Locate the cell with the specified text and output its [X, Y] center coordinate. 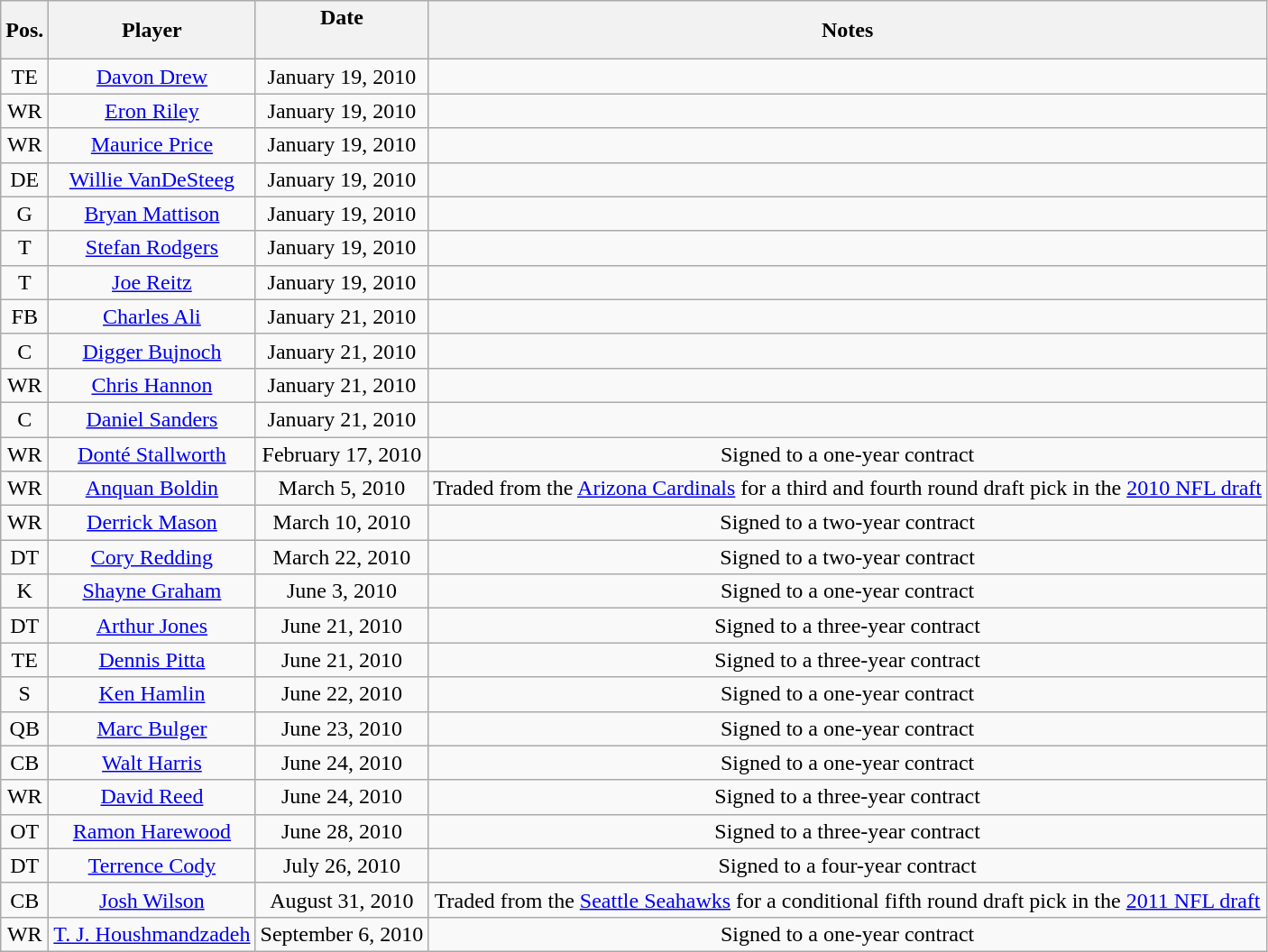
Digger Bujnoch [152, 351]
Dennis Pitta [152, 660]
Shayne Graham [152, 591]
Maurice Price [152, 145]
S [25, 694]
David Reed [152, 797]
March 22, 2010 [342, 557]
Traded from the Seattle Seahawks for a conditional fifth round draft pick in the 2011 NFL draft [848, 900]
Date [342, 31]
G [25, 214]
Notes [848, 31]
Chris Hannon [152, 385]
Terrence Cody [152, 865]
OT [25, 831]
Ken Hamlin [152, 694]
Davon Drew [152, 77]
Daniel Sanders [152, 419]
June 22, 2010 [342, 694]
Walt Harris [152, 763]
Charles Ali [152, 316]
September 6, 2010 [342, 934]
Joe Reitz [152, 282]
Cory Redding [152, 557]
June 28, 2010 [342, 831]
Willie VanDeSteeg [152, 179]
Bryan Mattison [152, 214]
QB [25, 728]
March 10, 2010 [342, 523]
Ramon Harewood [152, 831]
Donté Stallworth [152, 453]
Stefan Rodgers [152, 248]
Eron Riley [152, 111]
T. J. Houshmandzadeh [152, 934]
March 5, 2010 [342, 489]
K [25, 591]
Anquan Boldin [152, 489]
Marc Bulger [152, 728]
Pos. [25, 31]
Traded from the Arizona Cardinals for a third and fourth round draft pick in the 2010 NFL draft [848, 489]
Derrick Mason [152, 523]
Arthur Jones [152, 626]
June 3, 2010 [342, 591]
FB [25, 316]
August 31, 2010 [342, 900]
Signed to a four-year contract [848, 865]
Josh Wilson [152, 900]
July 26, 2010 [342, 865]
DE [25, 179]
June 23, 2010 [342, 728]
February 17, 2010 [342, 453]
Player [152, 31]
